From the cell containing the given text, extract its center point as [X, Y] coordinate. 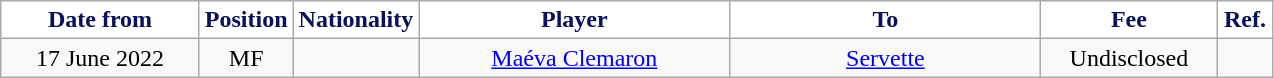
Undisclosed [1129, 58]
Maéva Clemaron [574, 58]
To [886, 20]
Fee [1129, 20]
Position [246, 20]
Player [574, 20]
Servette [886, 58]
Nationality [356, 20]
MF [246, 58]
Ref. [1245, 20]
17 June 2022 [100, 58]
Date from [100, 20]
